Search for the cell housing the specified text and yield its (x, y) center coordinate. 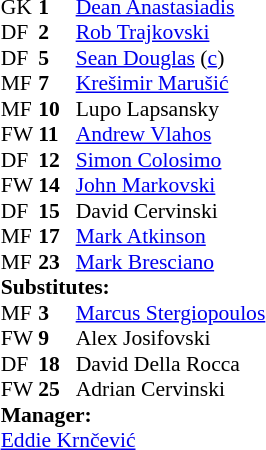
12 (57, 160)
Andrew Vlahos (171, 135)
Manager: (134, 415)
Sean Douglas (c) (171, 58)
9 (57, 339)
18 (57, 364)
Rob Trajkovski (171, 33)
Alex Josifovski (171, 339)
11 (57, 135)
Mark Atkinson (171, 237)
Krešimir Marušić (171, 83)
3 (57, 313)
John Markovski (171, 185)
David Della Rocca (171, 364)
10 (57, 109)
15 (57, 211)
25 (57, 389)
David Cervinski (171, 211)
14 (57, 185)
Adrian Cervinski (171, 389)
5 (57, 58)
Lupo Lapsansky (171, 109)
Substitutes: (134, 287)
7 (57, 83)
23 (57, 262)
2 (57, 33)
Simon Colosimo (171, 160)
Marcus Stergiopoulos (171, 313)
17 (57, 237)
Mark Bresciano (171, 262)
